Extract the [x, y] coordinate from the center of the cell holding the provided text.  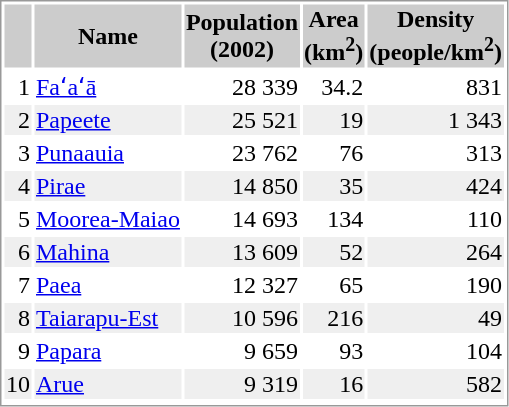
Population(2002) [242, 36]
Area(km2) [333, 36]
9 659 [242, 351]
76 [333, 153]
104 [436, 351]
14 850 [242, 186]
9 319 [242, 384]
9 [18, 351]
93 [333, 351]
Pirae [108, 186]
Name [108, 36]
23 762 [242, 153]
Arue [108, 384]
Papara [108, 351]
134 [333, 219]
8 [18, 318]
16 [333, 384]
52 [333, 252]
35 [333, 186]
10 596 [242, 318]
Papeete [108, 120]
1 343 [436, 120]
110 [436, 219]
190 [436, 285]
3 [18, 153]
34.2 [333, 87]
4 [18, 186]
Mahina [108, 252]
28 339 [242, 87]
14 693 [242, 219]
65 [333, 285]
5 [18, 219]
49 [436, 318]
216 [333, 318]
313 [436, 153]
Density(people/km2) [436, 36]
6 [18, 252]
831 [436, 87]
582 [436, 384]
10 [18, 384]
2 [18, 120]
7 [18, 285]
424 [436, 186]
12 327 [242, 285]
Paea [108, 285]
25 521 [242, 120]
Taiarapu-Est [108, 318]
1 [18, 87]
264 [436, 252]
Punaauia [108, 153]
Moorea-Maiao [108, 219]
19 [333, 120]
13 609 [242, 252]
Faʻaʻā [108, 87]
